Scan for the cell matching the given text and deliver its (x, y) coordinate at center. 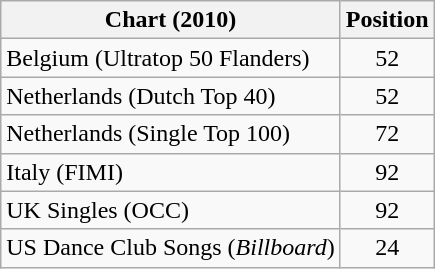
72 (387, 134)
Chart (2010) (171, 20)
Italy (FIMI) (171, 172)
Position (387, 20)
Netherlands (Dutch Top 40) (171, 96)
US Dance Club Songs (Billboard) (171, 248)
Belgium (Ultratop 50 Flanders) (171, 58)
Netherlands (Single Top 100) (171, 134)
24 (387, 248)
UK Singles (OCC) (171, 210)
